Search for the cell housing the specified text and yield its [X, Y] center coordinate. 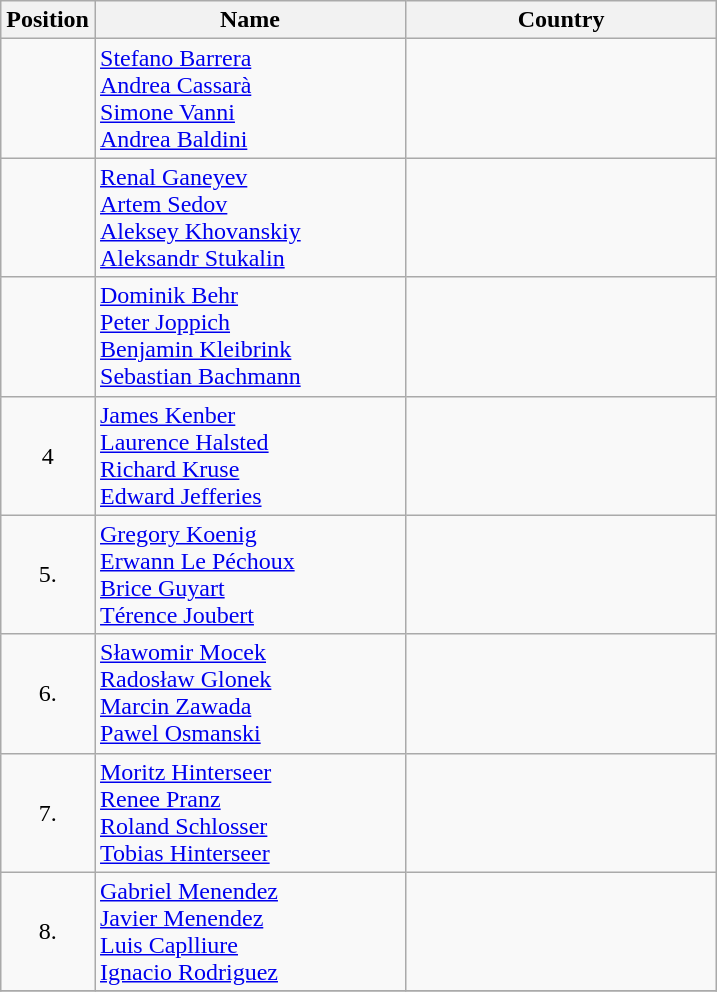
James KenberLaurence HalstedRichard KruseEdward Jefferies [250, 456]
7. [48, 812]
Gabriel MenendezJavier MenendezLuis CaplliureIgnacio Rodriguez [250, 932]
6. [48, 694]
8. [48, 932]
4 [48, 456]
Moritz HinterseerRenee PranzRoland SchlosserTobias Hinterseer [250, 812]
Sławomir MocekRadosław GlonekMarcin ZawadaPawel Osmanski [250, 694]
Gregory KoenigErwann Le PéchouxBrice GuyartTérence Joubert [250, 574]
Renal GaneyevArtem SedovAleksey KhovanskiyAleksandr Stukalin [250, 218]
5. [48, 574]
Country [562, 20]
Name [250, 20]
Stefano BarreraAndrea CassaràSimone VanniAndrea Baldini [250, 98]
Dominik BehrPeter JoppichBenjamin KleibrinkSebastian Bachmann [250, 336]
Position [48, 20]
